Extract the [X, Y] coordinate from the center of the cell holding the provided text.  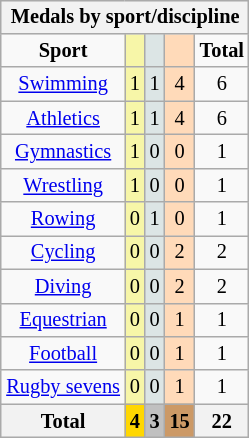
Rowing [63, 219]
Medals by sport/discipline [125, 17]
Sport [63, 51]
Cycling [63, 253]
Wrestling [63, 185]
22 [222, 421]
Athletics [63, 118]
Rugby sevens [63, 387]
Swimming [63, 84]
Football [63, 354]
Gymnastics [63, 152]
Equestrian [63, 320]
Diving [63, 286]
15 [180, 421]
3 [155, 421]
